Search for the cell housing the specified text and yield its (X, Y) center coordinate. 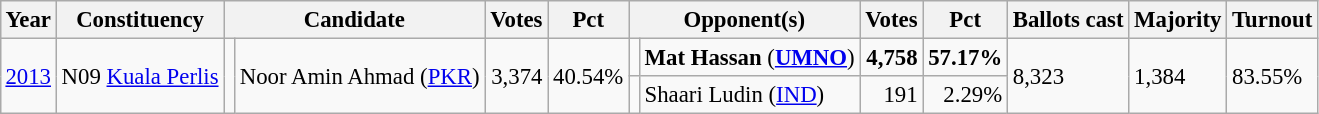
Turnout (1272, 20)
Noor Amin Ahmad (PKR) (359, 76)
4,758 (892, 57)
2.29% (966, 95)
Shaari Ludin (IND) (750, 95)
191 (892, 95)
Majority (1178, 20)
57.17% (966, 57)
Constituency (140, 20)
Opponent(s) (744, 20)
1,384 (1178, 76)
Candidate (354, 20)
Year (28, 20)
8,323 (1068, 76)
3,374 (516, 76)
Ballots cast (1068, 20)
2013 (28, 76)
83.55% (1272, 76)
40.54% (588, 76)
Mat Hassan (UMNO) (750, 57)
N09 Kuala Perlis (140, 76)
